Locate the cell with the specified text and output its [X, Y] center coordinate. 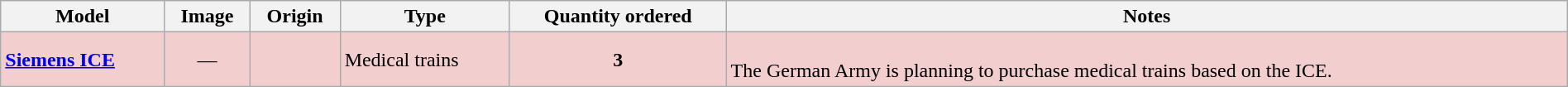
— [207, 60]
Siemens ICE [83, 60]
Type [425, 17]
Model [83, 17]
Notes [1146, 17]
Medical trains [425, 60]
Quantity ordered [618, 17]
The German Army is planning to purchase medical trains based on the ICE. [1146, 60]
3 [618, 60]
Image [207, 17]
Origin [294, 17]
